Pinpoint the cell where the given text exists, returning its [X, Y] midpoint coordinate. 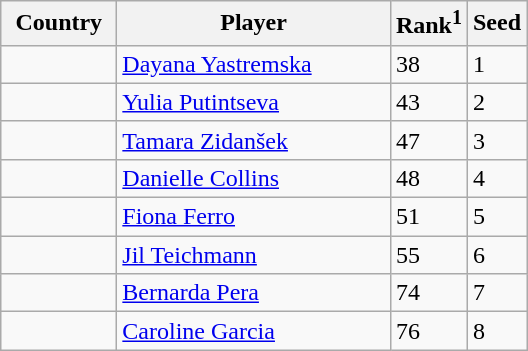
Bernarda Pera [254, 293]
Yulia Putintseva [254, 102]
8 [496, 331]
74 [428, 293]
4 [496, 178]
Jil Teichmann [254, 255]
43 [428, 102]
51 [428, 217]
38 [428, 64]
Rank1 [428, 24]
Country [59, 24]
3 [496, 140]
7 [496, 293]
5 [496, 217]
2 [496, 102]
47 [428, 140]
Seed [496, 24]
Tamara Zidanšek [254, 140]
Danielle Collins [254, 178]
1 [496, 64]
Dayana Yastremska [254, 64]
Player [254, 24]
55 [428, 255]
Fiona Ferro [254, 217]
48 [428, 178]
76 [428, 331]
6 [496, 255]
Caroline Garcia [254, 331]
